Capture the cell that displays the provided text and extract its [X, Y] central coordinate. 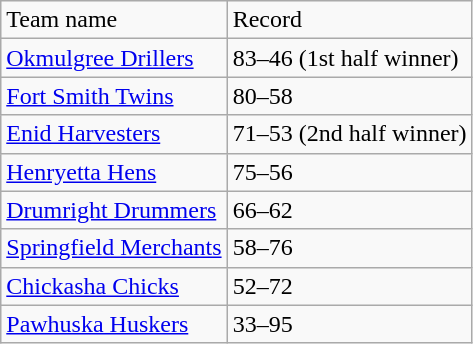
Fort Smith Twins [114, 96]
Okmulgree Drillers [114, 58]
Pawhuska Huskers [114, 324]
Springfield Merchants [114, 248]
Record [350, 20]
58–76 [350, 248]
52–72 [350, 286]
Chickasha Chicks [114, 286]
75–56 [350, 172]
Enid Harvesters [114, 134]
83–46 (1st half winner) [350, 58]
33–95 [350, 324]
Team name [114, 20]
Drumright Drummers [114, 210]
80–58 [350, 96]
Henryetta Hens [114, 172]
66–62 [350, 210]
71–53 (2nd half winner) [350, 134]
